Capture the cell that displays the provided text and extract its (x, y) central coordinate. 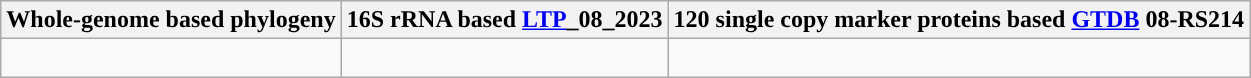
Whole-genome based phylogeny (171, 20)
16S rRNA based LTP_08_2023 (504, 20)
120 single copy marker proteins based GTDB 08-RS214 (959, 20)
